Provide the [X, Y] coordinate of the cell's center where the given text is located.  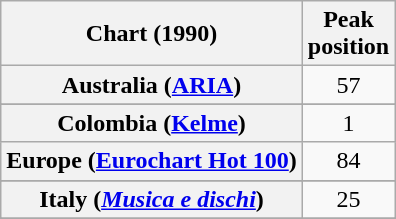
57 [348, 85]
84 [348, 161]
Peakposition [348, 34]
25 [348, 199]
Australia (ARIA) [152, 85]
Colombia (Kelme) [152, 123]
Italy (Musica e dischi) [152, 199]
1 [348, 123]
Europe (Eurochart Hot 100) [152, 161]
Chart (1990) [152, 34]
